Identify which cell holds the provided text, then report its [X, Y] central coordinate. 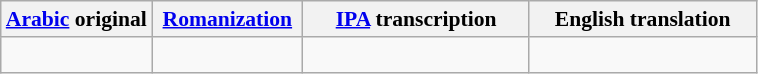
Arabic original [76, 19]
English translation [642, 19]
IPA transcription [416, 19]
Romanization [228, 19]
